From the cell containing the given text, extract its center point as (x, y) coordinate. 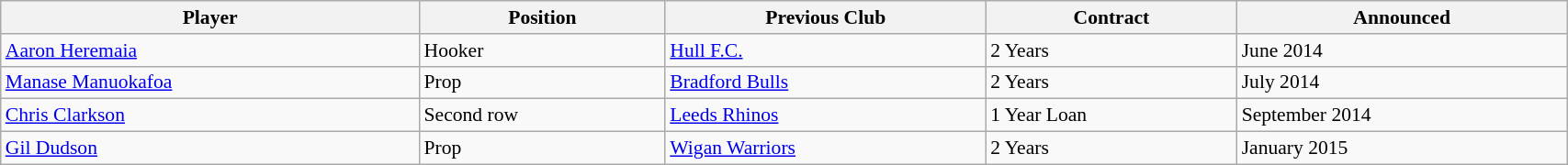
Bradford Bulls (825, 82)
Gil Dudson (210, 148)
Manase Manuokafoa (210, 82)
Second row (543, 115)
1 Year Loan (1111, 115)
Aaron Heremaia (210, 50)
Hull F.C. (825, 50)
January 2015 (1402, 148)
Leeds Rhinos (825, 115)
Chris Clarkson (210, 115)
September 2014 (1402, 115)
Hooker (543, 50)
Wigan Warriors (825, 148)
Contract (1111, 17)
Announced (1402, 17)
July 2014 (1402, 82)
Position (543, 17)
Previous Club (825, 17)
Player (210, 17)
June 2014 (1402, 50)
